Capture the cell that displays the provided text and extract its (x, y) central coordinate. 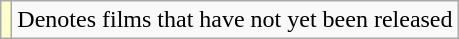
Denotes films that have not yet been released (235, 20)
